For the text-containing cell, return its midpoint in (X, Y) coordinate format. 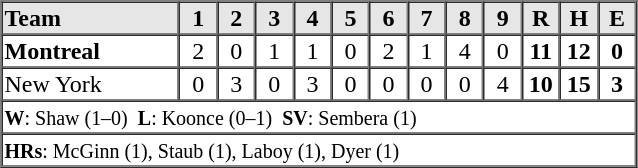
7 (427, 18)
10 (541, 84)
R (541, 18)
8 (465, 18)
Team (91, 18)
Montreal (91, 50)
9 (503, 18)
W: Shaw (1–0) L: Koonce (0–1) SV: Sembera (1) (319, 116)
E (617, 18)
New York (91, 84)
15 (579, 84)
5 (350, 18)
HRs: McGinn (1), Staub (1), Laboy (1), Dyer (1) (319, 150)
12 (579, 50)
H (579, 18)
11 (541, 50)
6 (388, 18)
